Return the [x, y] coordinate for the center point of the cell that contains the specified text.  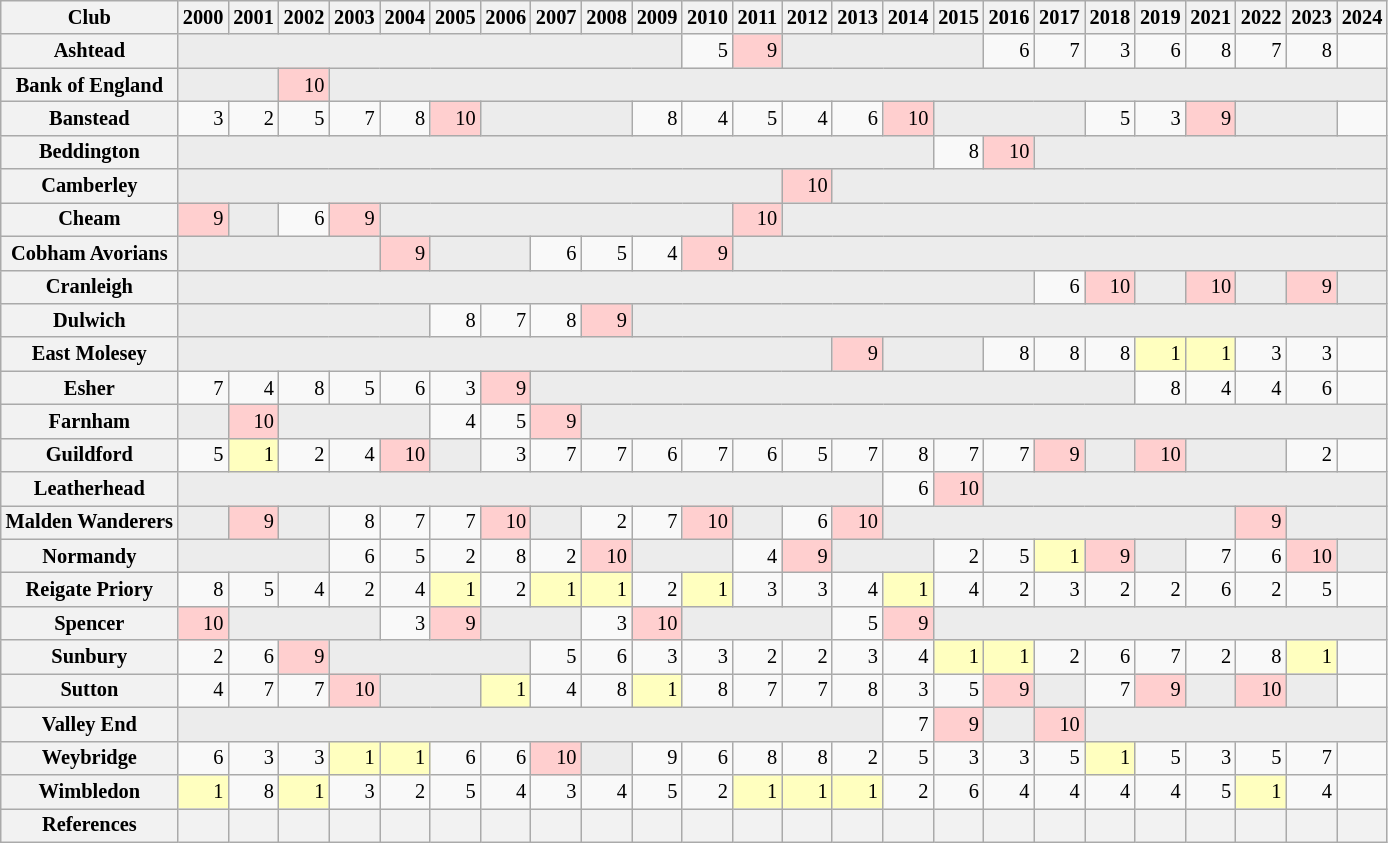
Malden Wanderers [90, 522]
Cobham Avorians [90, 253]
2010 [707, 17]
2007 [556, 17]
2001 [253, 17]
Dulwich [90, 320]
2012 [807, 17]
Valley End [90, 724]
2005 [455, 17]
2014 [908, 17]
Ashtead [90, 51]
2022 [1261, 17]
Wimbledon [90, 791]
2016 [1009, 17]
Sutton [90, 690]
Farnham [90, 421]
2023 [1311, 17]
2021 [1211, 17]
Reigate Priory [90, 589]
2002 [304, 17]
2003 [354, 17]
East Molesey [90, 354]
Esher [90, 388]
Camberley [90, 186]
Weybridge [90, 758]
Cheam [90, 219]
Bank of England [90, 85]
2015 [958, 17]
Normandy [90, 556]
Guildford [90, 455]
2004 [405, 17]
2008 [606, 17]
Spencer [90, 623]
Leatherhead [90, 489]
2019 [1160, 17]
Sunbury [90, 657]
References [90, 825]
Banstead [90, 118]
2024 [1362, 17]
2013 [857, 17]
2018 [1110, 17]
2009 [657, 17]
2011 [758, 17]
Cranleigh [90, 287]
Club [90, 17]
2006 [506, 17]
Beddington [90, 152]
2000 [203, 17]
2017 [1059, 17]
